Find where the given text appears and provide that cell's center as (x, y) coordinate. 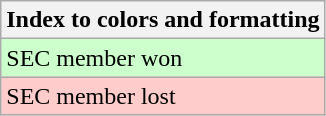
SEC member lost (163, 96)
Index to colors and formatting (163, 20)
SEC member won (163, 58)
